Identify which cell holds the provided text, then report its [x, y] central coordinate. 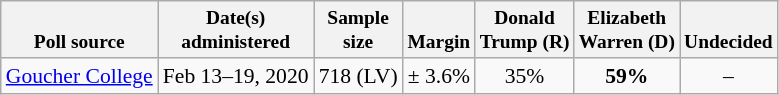
Feb 13–19, 2020 [236, 76]
± 3.6% [439, 76]
Margin [439, 30]
35% [524, 76]
– [729, 76]
Goucher College [80, 76]
59% [626, 76]
Date(s)administered [236, 30]
Undecided [729, 30]
Samplesize [358, 30]
ElizabethWarren (D) [626, 30]
Poll source [80, 30]
718 (LV) [358, 76]
DonaldTrump (R) [524, 30]
